Locate the cell with the specified text and output its (x, y) center coordinate. 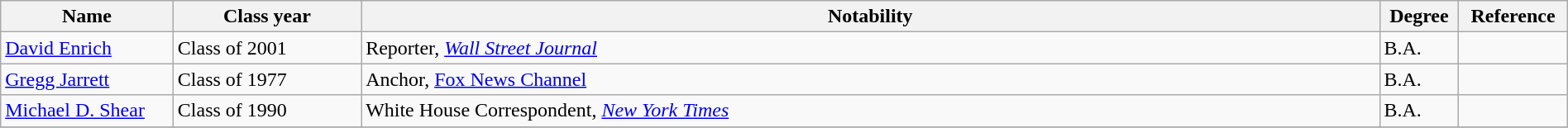
Degree (1419, 17)
Michael D. Shear (88, 111)
White House Correspondent, New York Times (870, 111)
Anchor, Fox News Channel (870, 79)
Class of 1977 (266, 79)
Class year (266, 17)
Notability (870, 17)
Reporter, Wall Street Journal (870, 48)
Name (88, 17)
Class of 1990 (266, 111)
Class of 2001 (266, 48)
Gregg Jarrett (88, 79)
David Enrich (88, 48)
Reference (1513, 17)
